Identify which cell holds the provided text, then report its (X, Y) central coordinate. 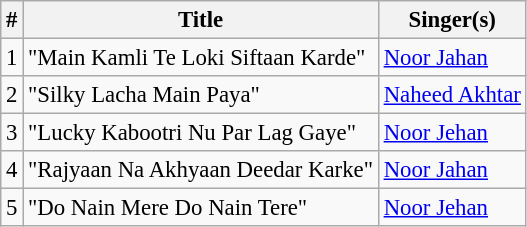
5 (12, 208)
"Do Nain Mere Do Nain Tere" (201, 208)
"Main Kamli Te Loki Siftaan Karde" (201, 58)
# (12, 20)
Title (201, 20)
Naheed Akhtar (452, 95)
Singer(s) (452, 20)
"Rajyaan Na Akhyaan Deedar Karke" (201, 170)
3 (12, 133)
"Lucky Kabootri Nu Par Lag Gaye" (201, 133)
"Silky Lacha Main Paya" (201, 95)
1 (12, 58)
2 (12, 95)
4 (12, 170)
